Output the [X, Y] coordinate of the center of the cell containing the given text.  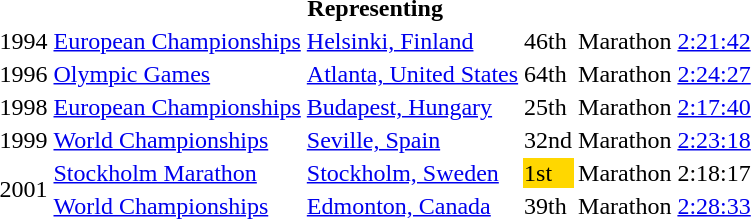
Olympic Games [177, 74]
Stockholm Marathon [177, 173]
46th [548, 41]
Atlanta, United States [412, 74]
25th [548, 107]
64th [548, 74]
Stockholm, Sweden [412, 173]
32nd [548, 140]
Budapest, Hungary [412, 107]
1st [548, 173]
World Championships [177, 140]
Helsinki, Finland [412, 41]
Seville, Spain [412, 140]
